Provide the (x, y) coordinate of the cell's center where the given text is located.  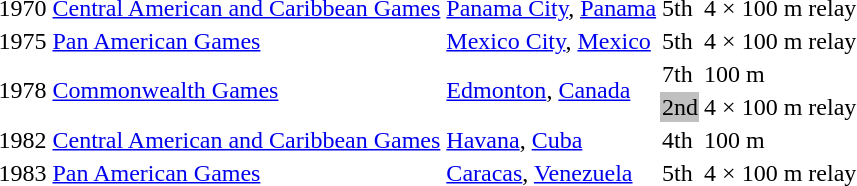
Central American and Caribbean Games (246, 140)
7th (680, 74)
5th (680, 41)
Edmonton, Canada (552, 90)
Commonwealth Games (246, 90)
Mexico City, Mexico (552, 41)
4th (680, 140)
Pan American Games (246, 41)
2nd (680, 107)
Havana, Cuba (552, 140)
